From the cell containing the given text, extract its center point as [x, y] coordinate. 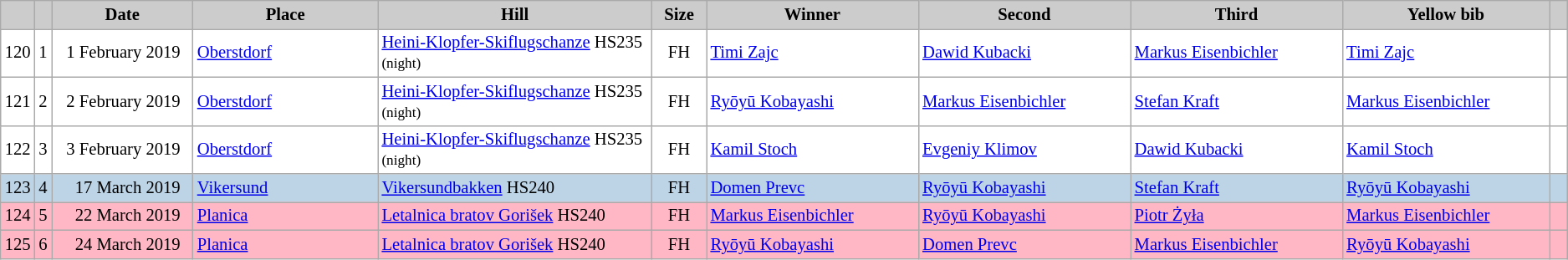
Evgeniy Klimov [1024, 150]
2 February 2019 [122, 101]
123 [18, 188]
22 March 2019 [122, 216]
Hill [515, 14]
6 [43, 244]
24 March 2019 [122, 244]
2 [43, 101]
Winner [813, 14]
Third [1237, 14]
3 February 2019 [122, 150]
Yellow bib [1446, 14]
Piotr Żyła [1237, 216]
122 [18, 150]
125 [18, 244]
Place [286, 14]
3 [43, 150]
120 [18, 53]
1 [43, 53]
Second [1024, 14]
4 [43, 188]
Vikersundbakken HS240 [515, 188]
5 [43, 216]
124 [18, 216]
121 [18, 101]
Size [679, 14]
1 February 2019 [122, 53]
Vikersund [286, 188]
17 March 2019 [122, 188]
Date [122, 14]
